Capture the cell that displays the provided text and extract its [X, Y] central coordinate. 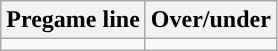
Pregame line [74, 20]
Over/under [210, 20]
